From the cell containing the given text, extract its center point as (X, Y) coordinate. 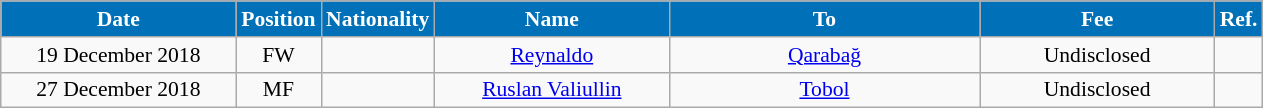
Fee (1098, 19)
To (824, 19)
Nationality (378, 19)
Position (278, 19)
Qarabağ (824, 55)
Name (552, 19)
FW (278, 55)
Tobol (824, 90)
Ruslan Valiullin (552, 90)
27 December 2018 (118, 90)
19 December 2018 (118, 55)
Ref. (1239, 19)
Date (118, 19)
Reynaldo (552, 55)
MF (278, 90)
